Output the (X, Y) coordinate of the center of the cell containing the given text.  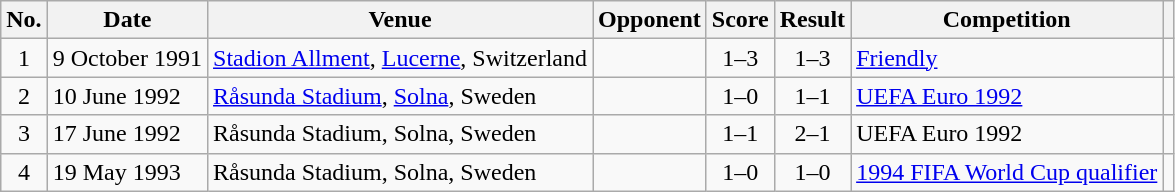
No. (24, 20)
Date (127, 20)
9 October 1991 (127, 58)
Stadion Allment, Lucerne, Switzerland (400, 58)
1994 FIFA World Cup qualifier (1007, 172)
2 (24, 96)
10 June 1992 (127, 96)
4 (24, 172)
17 June 1992 (127, 134)
Friendly (1007, 58)
Opponent (649, 20)
3 (24, 134)
19 May 1993 (127, 172)
Score (740, 20)
Result (812, 20)
1 (24, 58)
2–1 (812, 134)
Competition (1007, 20)
Venue (400, 20)
